For the text-containing cell, return its midpoint in [x, y] coordinate format. 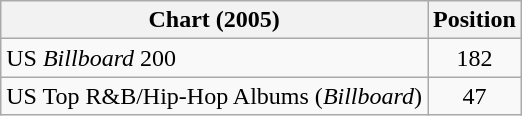
47 [475, 96]
US Billboard 200 [214, 58]
Chart (2005) [214, 20]
US Top R&B/Hip-Hop Albums (Billboard) [214, 96]
182 [475, 58]
Position [475, 20]
